Scan for the cell matching the given text and deliver its [x, y] coordinate at center. 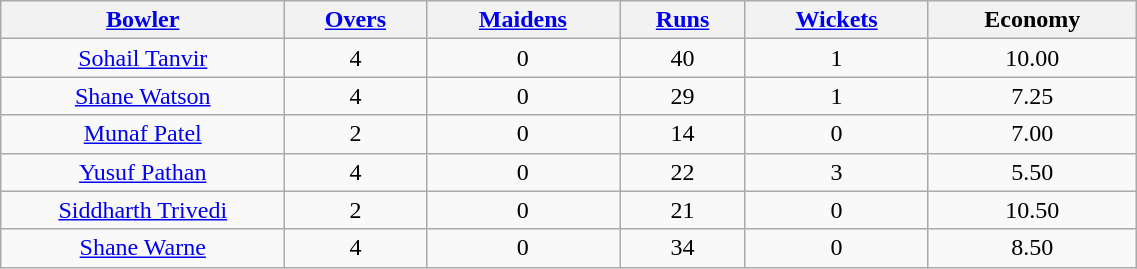
8.50 [1032, 248]
7.25 [1032, 96]
Runs [683, 20]
22 [683, 172]
Munaf Patel [143, 134]
Siddharth Trivedi [143, 210]
Shane Warne [143, 248]
5.50 [1032, 172]
14 [683, 134]
Shane Watson [143, 96]
29 [683, 96]
Sohail Tanvir [143, 58]
Overs [356, 20]
Economy [1032, 20]
Wickets [836, 20]
Bowler [143, 20]
21 [683, 210]
3 [836, 172]
34 [683, 248]
Maidens [523, 20]
10.50 [1032, 210]
Yusuf Pathan [143, 172]
7.00 [1032, 134]
10.00 [1032, 58]
40 [683, 58]
